For the text-containing cell, return its midpoint in [x, y] coordinate format. 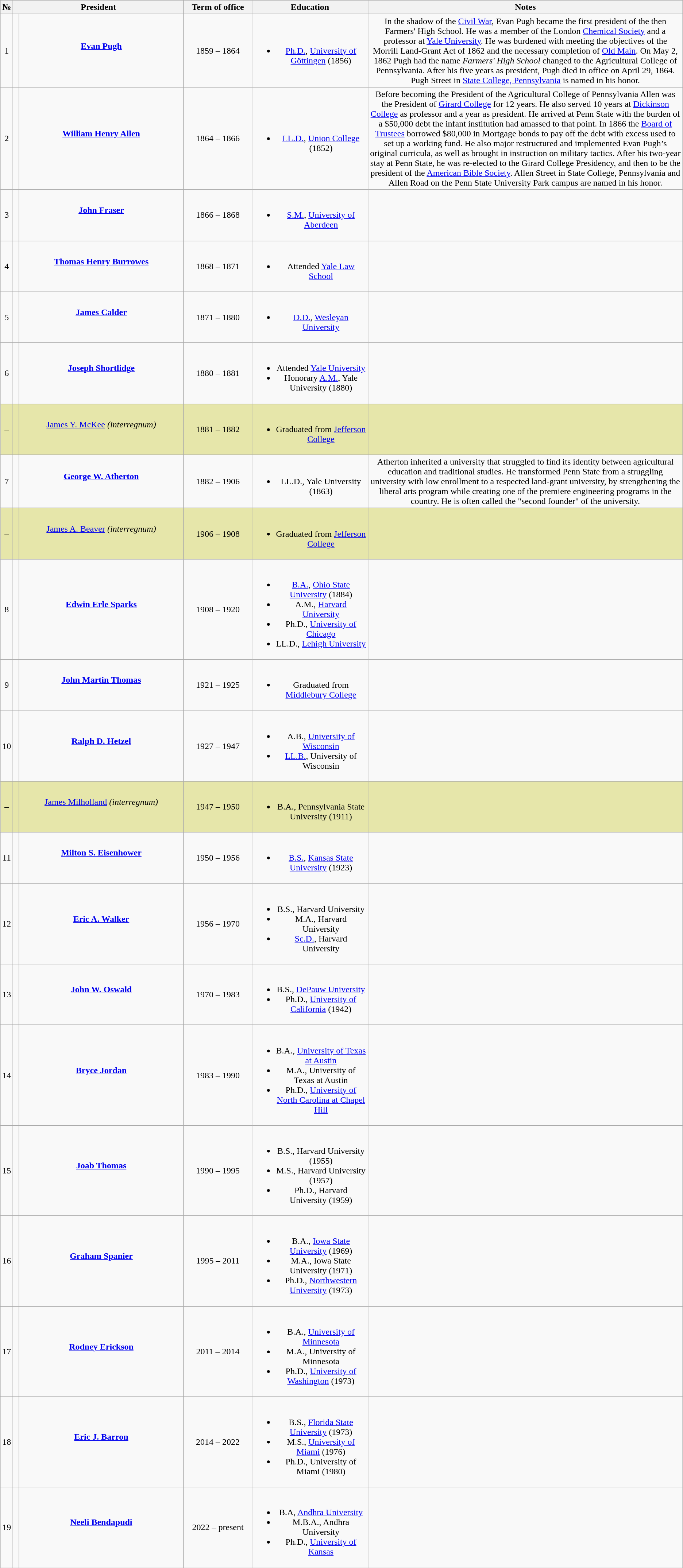
D.D., Wesleyan University [310, 317]
Eric A. Walker [101, 924]
1881 – 1882 [218, 429]
B.S., Harvard UniversityM.A., Harvard UniversitySc.D., Harvard University [310, 924]
Eric J. Barron [101, 1442]
4 [7, 266]
Education [310, 7]
1990 – 1995 [218, 1171]
1921 – 1925 [218, 685]
B.S., Florida State University (1973)M.S., University of Miami (1976)Ph.D., University of Miami (1980) [310, 1442]
15 [7, 1171]
№ [7, 7]
Attended Yale Law School [310, 266]
LL.D., Yale University (1863) [310, 481]
13 [7, 995]
Ph.D., University of Göttingen (1856) [310, 51]
B.A., University of MinnesotaM.A., University of MinnesotaPh.D., University of Washington (1973) [310, 1351]
John W. Oswald [101, 995]
Graduated from Middlebury College [310, 685]
1995 – 2011 [218, 1261]
8 [7, 609]
Thomas Henry Burrowes [101, 266]
Evan Pugh [101, 51]
1947 – 1950 [218, 807]
1859 – 1864 [218, 51]
19 [7, 1527]
16 [7, 1261]
Neeli Bendapudi [101, 1527]
Milton S. Eisenhower [101, 858]
John Fraser [101, 215]
1906 – 1908 [218, 533]
Notes [525, 7]
2022 – present [218, 1527]
1882 – 1906 [218, 481]
John Martin Thomas [101, 685]
Rodney Erickson [101, 1351]
James Y. McKee (interregnum) [101, 429]
B.A., Pennsylvania State University (1911) [310, 807]
17 [7, 1351]
12 [7, 924]
6 [7, 373]
William Henry Allen [101, 139]
1908 – 1920 [218, 609]
14 [7, 1075]
Graham Spanier [101, 1261]
President [99, 7]
18 [7, 1442]
1864 – 1866 [218, 139]
Joab Thomas [101, 1171]
Joseph Shortlidge [101, 373]
B.A., Iowa State University (1969)M.A., Iowa State University (1971)Ph.D., Northwestern University (1973) [310, 1261]
James A. Beaver (interregnum) [101, 533]
2011 – 2014 [218, 1351]
Ralph D. Hetzel [101, 746]
1880 – 1881 [218, 373]
5 [7, 317]
B.A., Ohio State University (1884)A.M., Harvard UniversityPh.D., University of ChicagoLL.D., Lehigh University [310, 609]
B.A., University of Texas at AustinM.A., University of Texas at AustinPh.D., University of North Carolina at Chapel Hill [310, 1075]
1927 – 1947 [218, 746]
1866 – 1868 [218, 215]
George W. Atherton [101, 481]
9 [7, 685]
1970 – 1983 [218, 995]
2014 – 2022 [218, 1442]
Term of office [218, 7]
B.S., Harvard University (1955)M.S., Harvard University (1957)Ph.D., Harvard University (1959) [310, 1171]
2 [7, 139]
7 [7, 481]
Bryce Jordan [101, 1075]
1868 – 1871 [218, 266]
LL.D., Union College (1852) [310, 139]
11 [7, 858]
1956 – 1970 [218, 924]
1983 – 1990 [218, 1075]
1950 – 1956 [218, 858]
1871 – 1880 [218, 317]
B.S., Kansas State University (1923) [310, 858]
James Calder [101, 317]
1 [7, 51]
S.M., University of Aberdeen [310, 215]
Attended Yale UniversityHonorary A.M., Yale University (1880) [310, 373]
B.A, Andhra UniversityM.B.A., Andhra UniversityPh.D., University of Kansas [310, 1527]
Edwin Erle Sparks [101, 609]
A.B., University of WisconsinLL.B., University of Wisconsin [310, 746]
James Milholland (interregnum) [101, 807]
3 [7, 215]
B.S., DePauw UniversityPh.D., University of California (1942) [310, 995]
10 [7, 746]
